Determine the [X, Y] coordinate at the center of the cell enclosing the given text.  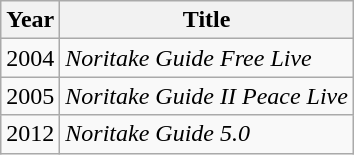
2005 [30, 96]
2012 [30, 134]
Title [207, 20]
Noritake Guide 5.0 [207, 134]
Noritake Guide II Peace Live [207, 96]
2004 [30, 58]
Noritake Guide Free Live [207, 58]
Year [30, 20]
